Return the [x, y] coordinate for the center point of the cell that contains the specified text.  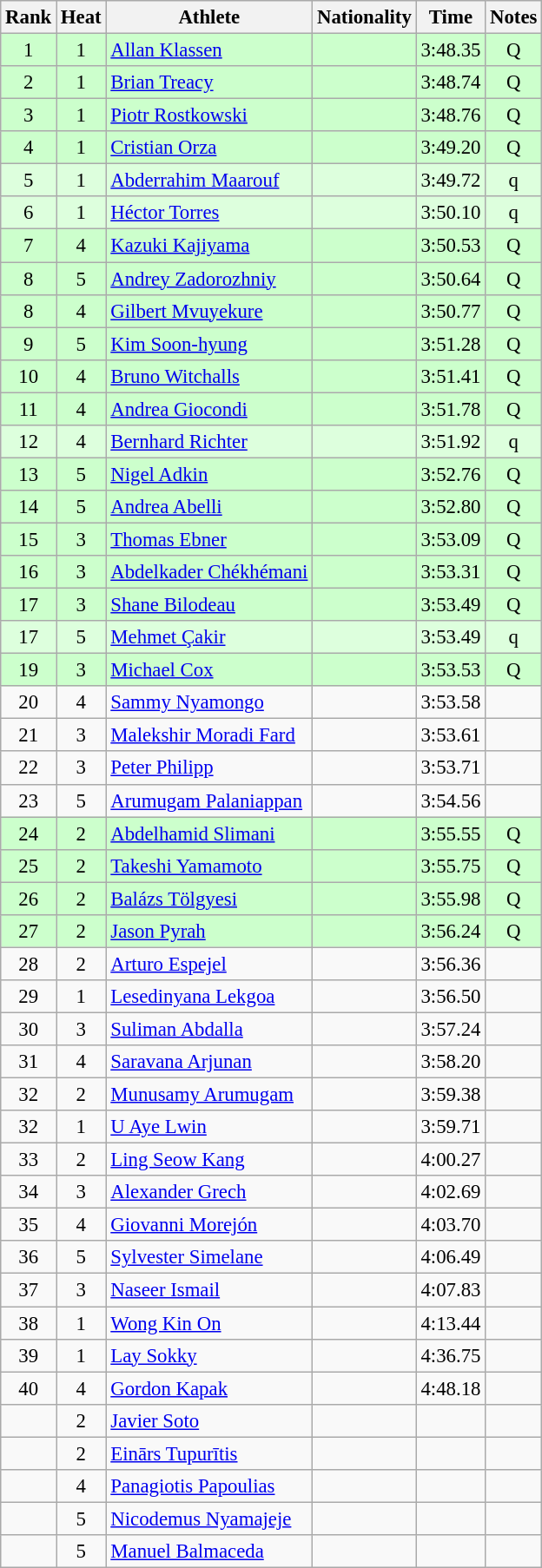
Takeshi Yamamoto [209, 866]
29 [29, 997]
Héctor Torres [209, 213]
3:53.53 [451, 670]
Kazuki Kajiyama [209, 246]
35 [29, 1225]
3:59.71 [451, 1127]
3:50.10 [451, 213]
3:49.20 [451, 148]
4:02.69 [451, 1192]
Saravana Arjunan [209, 1062]
20 [29, 702]
3:51.78 [451, 409]
4:07.83 [451, 1290]
3:52.76 [451, 474]
Malekshir Moradi Fard [209, 735]
Nationality [365, 17]
40 [29, 1388]
3:48.76 [451, 115]
Brian Treacy [209, 82]
9 [29, 344]
Lay Sokky [209, 1355]
3:53.61 [451, 735]
Javier Soto [209, 1420]
Andrea Abelli [209, 507]
Bruno Witchalls [209, 376]
3:49.72 [451, 181]
Arturo Espejel [209, 964]
21 [29, 735]
3:57.24 [451, 1029]
3:48.74 [451, 82]
Giovanni Morejón [209, 1225]
36 [29, 1258]
3:50.64 [451, 279]
Michael Cox [209, 670]
3:56.24 [451, 932]
23 [29, 800]
4:06.49 [451, 1258]
Allan Klassen [209, 50]
Alexander Grech [209, 1192]
4:36.75 [451, 1355]
3:53.09 [451, 539]
16 [29, 572]
Ling Seow Kang [209, 1160]
3:55.98 [451, 899]
Manuel Balmaceda [209, 1552]
Balázs Tölgyesi [209, 899]
Time [451, 17]
3:54.56 [451, 800]
39 [29, 1355]
3:50.53 [451, 246]
Nigel Adkin [209, 474]
22 [29, 768]
Piotr Rostkowski [209, 115]
Andrey Zadorozhniy [209, 279]
3:53.71 [451, 768]
6 [29, 213]
Panagiotis Papoulias [209, 1486]
37 [29, 1290]
34 [29, 1192]
Mehmet Çakir [209, 637]
Sammy Nyamongo [209, 702]
7 [29, 246]
3:52.80 [451, 507]
3:56.50 [451, 997]
Rank [29, 17]
Athlete [209, 17]
Abderrahim Maarouf [209, 181]
Andrea Giocondi [209, 409]
31 [29, 1062]
27 [29, 932]
3:55.75 [451, 866]
14 [29, 507]
3:53.58 [451, 702]
3:51.92 [451, 442]
Wong Kin On [209, 1323]
Thomas Ebner [209, 539]
Suliman Abdalla [209, 1029]
Kim Soon-hyung [209, 344]
Bernhard Richter [209, 442]
Peter Philipp [209, 768]
Lesedinyana Lekgoa [209, 997]
Nicodemus Nyamajeje [209, 1519]
3:51.41 [451, 376]
33 [29, 1160]
12 [29, 442]
3:50.77 [451, 311]
4:00.27 [451, 1160]
24 [29, 833]
Heat [82, 17]
Abdelhamid Slimani [209, 833]
3:58.20 [451, 1062]
4:13.44 [451, 1323]
10 [29, 376]
Notes [514, 17]
Shane Bilodeau [209, 605]
3:53.31 [451, 572]
30 [29, 1029]
Abdelkader Chékhémani [209, 572]
3:51.28 [451, 344]
38 [29, 1323]
3:55.55 [451, 833]
Einārs Tupurītis [209, 1453]
4:03.70 [451, 1225]
25 [29, 866]
13 [29, 474]
28 [29, 964]
Cristian Orza [209, 148]
Munusamy Arumugam [209, 1095]
4:48.18 [451, 1388]
3:56.36 [451, 964]
Arumugam Palaniappan [209, 800]
3:48.35 [451, 50]
3:59.38 [451, 1095]
Gordon Kapak [209, 1388]
Naseer Ismail [209, 1290]
19 [29, 670]
Gilbert Mvuyekure [209, 311]
26 [29, 899]
Sylvester Simelane [209, 1258]
Jason Pyrah [209, 932]
11 [29, 409]
15 [29, 539]
U Aye Lwin [209, 1127]
